Capture the cell that displays the provided text and extract its [X, Y] central coordinate. 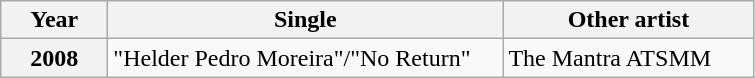
2008 [54, 58]
The Mantra ATSMM [628, 58]
"Helder Pedro Moreira"/"No Return" [306, 58]
Single [306, 20]
Other artist [628, 20]
Year [54, 20]
